Scan for the cell matching the given text and deliver its (X, Y) coordinate at center. 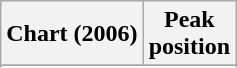
Chart (2006) (72, 34)
Peakposition (189, 34)
